Capture the cell that displays the provided text and extract its (X, Y) central coordinate. 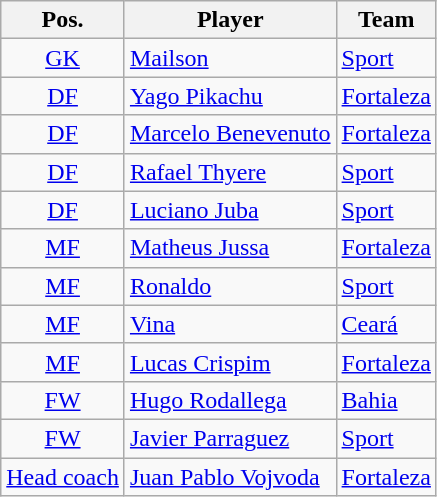
Juan Pablo Vojvoda (230, 477)
Javier Parraguez (230, 438)
Ronaldo (230, 286)
Marcelo Benevenuto (230, 134)
Matheus Jussa (230, 248)
Ceará (386, 324)
GK (63, 58)
Hugo Rodallega (230, 400)
Player (230, 20)
Rafael Thyere (230, 172)
Yago Pikachu (230, 96)
Bahia (386, 400)
Team (386, 20)
Mailson (230, 58)
Luciano Juba (230, 210)
Pos. (63, 20)
Lucas Crispim (230, 362)
Head coach (63, 477)
Vina (230, 324)
